From the cell containing the given text, extract its center point as (x, y) coordinate. 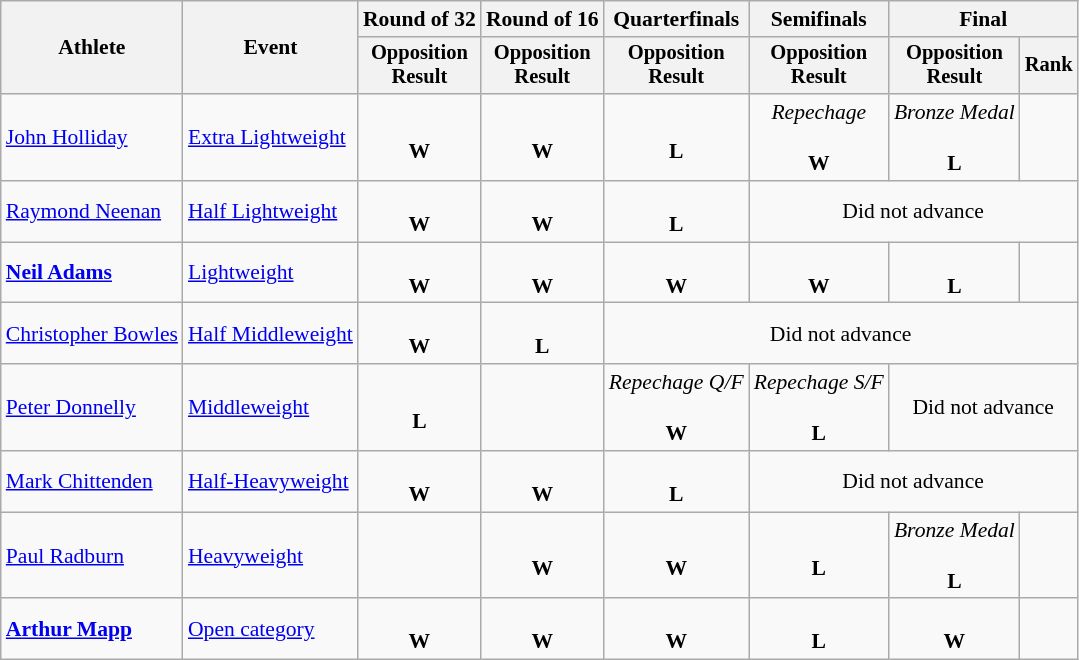
Repechage S/FL (819, 408)
Semifinals (819, 19)
Raymond Neenan (92, 212)
Final (984, 19)
RepechageW (819, 138)
Round of 16 (542, 19)
Heavyweight (270, 556)
Middleweight (270, 408)
Rank (1049, 66)
Mark Chittenden (92, 482)
Extra Lightweight (270, 138)
Round of 32 (420, 19)
Arthur Mapp (92, 630)
Christopher Bowles (92, 334)
Neil Adams (92, 272)
Event (270, 48)
Athlete (92, 48)
Peter Donnelly (92, 408)
Paul Radburn (92, 556)
Quarterfinals (676, 19)
Repechage Q/FW (676, 408)
Half-Heavyweight (270, 482)
John Holliday (92, 138)
Lightweight (270, 272)
Open category (270, 630)
Half Middleweight (270, 334)
Half Lightweight (270, 212)
